Output the (x, y) coordinate of the center of the cell containing the given text.  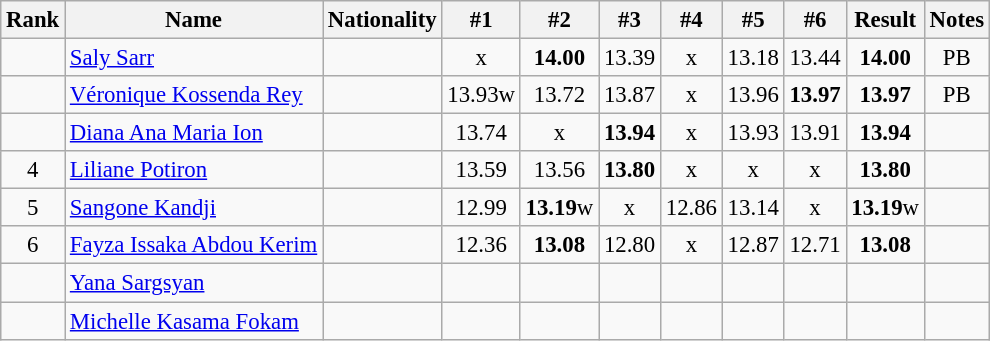
12.99 (481, 208)
Saly Sarr (194, 58)
13.56 (559, 170)
Diana Ana Maria Ion (194, 133)
Michelle Kasama Fokam (194, 321)
#5 (753, 20)
Rank (33, 20)
4 (33, 170)
13.93 (753, 133)
13.96 (753, 95)
Fayza Issaka Abdou Kerim (194, 245)
#1 (481, 20)
#4 (691, 20)
13.14 (753, 208)
13.59 (481, 170)
12.36 (481, 245)
12.86 (691, 208)
12.80 (630, 245)
Sangone Kandji (194, 208)
13.91 (815, 133)
Notes (956, 20)
12.71 (815, 245)
13.39 (630, 58)
#2 (559, 20)
13.87 (630, 95)
6 (33, 245)
Yana Sargsyan (194, 283)
#6 (815, 20)
Véronique Kossenda Rey (194, 95)
13.74 (481, 133)
13.72 (559, 95)
Liliane Potiron (194, 170)
#3 (630, 20)
Result (885, 20)
Nationality (382, 20)
13.18 (753, 58)
Name (194, 20)
12.87 (753, 245)
13.44 (815, 58)
5 (33, 208)
13.93w (481, 95)
